Locate the cell with the specified text and output its [X, Y] center coordinate. 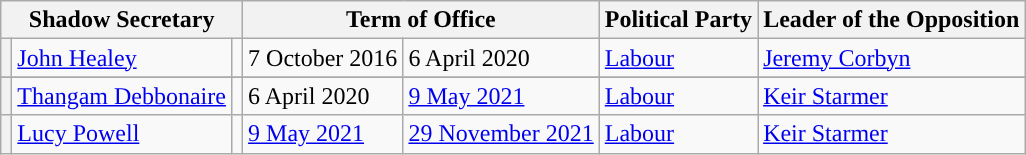
Lucy Powell [122, 134]
Political Party [678, 20]
Thangam Debbonaire [122, 96]
7 October 2016 [323, 58]
Leader of the Opposition [892, 20]
John Healey [122, 58]
29 November 2021 [501, 134]
Shadow Secretary [122, 20]
Jeremy Corbyn [892, 58]
Term of Office [422, 20]
